Output the [X, Y] coordinate of the center of the cell containing the given text.  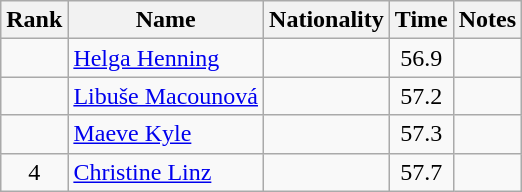
Christine Linz [166, 172]
Maeve Kyle [166, 134]
Nationality [327, 20]
57.7 [421, 172]
Notes [487, 20]
57.3 [421, 134]
Time [421, 20]
56.9 [421, 58]
57.2 [421, 96]
Helga Henning [166, 58]
4 [34, 172]
Libuše Macounová [166, 96]
Name [166, 20]
Rank [34, 20]
